Determine the (X, Y) coordinate at the center of the cell enclosing the given text.  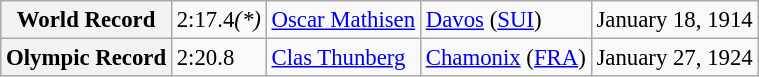
World Record (86, 20)
Clas Thunberg (343, 58)
Olympic Record (86, 58)
Davos (SUI) (506, 20)
2:20.8 (218, 58)
Chamonix (FRA) (506, 58)
Oscar Mathisen (343, 20)
January 18, 1914 (674, 20)
January 27, 1924 (674, 58)
2:17.4(*) (218, 20)
